Return the (x, y) coordinate for the center point of the cell that contains the specified text.  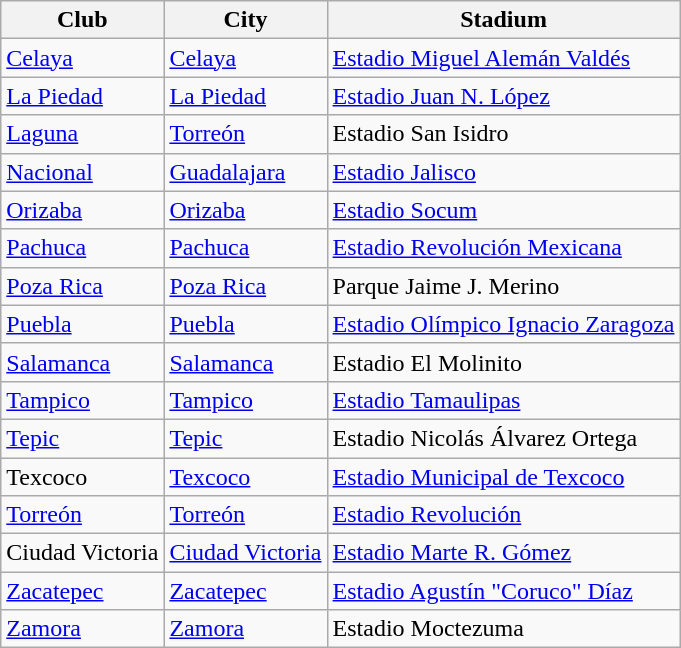
Estadio Tamaulipas (504, 400)
Stadium (504, 20)
Estadio Nicolás Álvarez Ortega (504, 438)
Estadio Miguel Alemán Valdés (504, 58)
Estadio Jalisco (504, 172)
Estadio Revolución (504, 515)
City (246, 20)
Estadio Marte R. Gómez (504, 553)
Estadio Olímpico Ignacio Zaragoza (504, 324)
Estadio Agustín "Coruco" Díaz (504, 591)
Laguna (82, 134)
Estadio Juan N. López (504, 96)
Estadio El Molinito (504, 362)
Estadio Socum (504, 210)
Estadio Moctezuma (504, 629)
Nacional (82, 172)
Estadio Municipal de Texcoco (504, 477)
Parque Jaime J. Merino (504, 286)
Guadalajara (246, 172)
Estadio Revolución Mexicana (504, 248)
Estadio San Isidro (504, 134)
Club (82, 20)
